For the text-containing cell, return its midpoint in (X, Y) coordinate format. 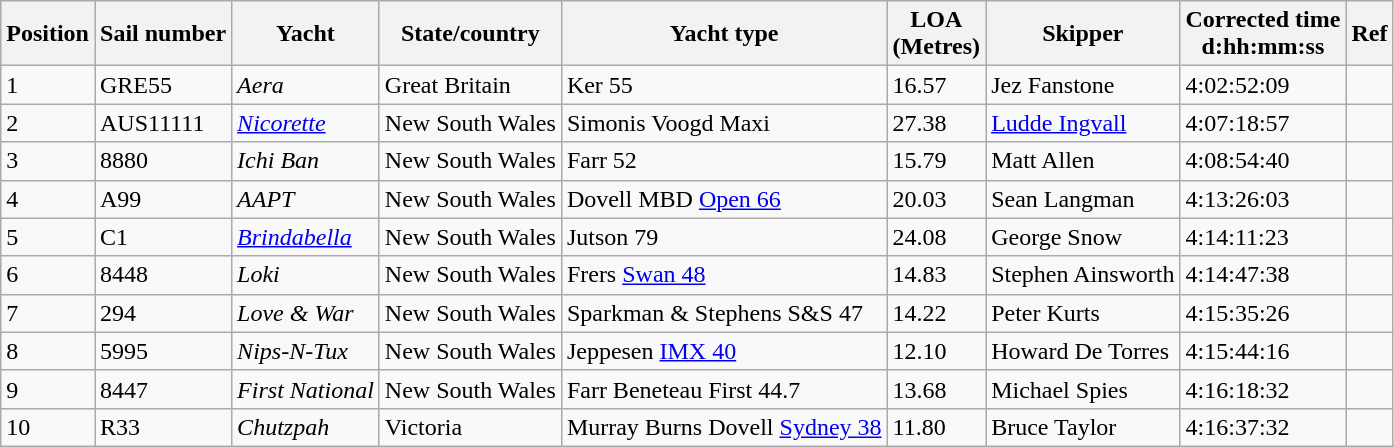
Skipper (1083, 34)
16.57 (936, 85)
11.80 (936, 427)
AUS11111 (162, 123)
Loki (306, 275)
5995 (162, 351)
GRE55 (162, 85)
Ludde Ingvall (1083, 123)
4 (48, 199)
4:14:47:38 (1263, 275)
Yacht type (724, 34)
LOA (Metres) (936, 34)
20.03 (936, 199)
Howard De Torres (1083, 351)
Simonis Voogd Maxi (724, 123)
Position (48, 34)
A99 (162, 199)
Yacht (306, 34)
8 (48, 351)
Bruce Taylor (1083, 427)
4:15:44:16 (1263, 351)
8447 (162, 389)
4:16:37:32 (1263, 427)
12.10 (936, 351)
Brindabella (306, 237)
Sparkman & Stephens S&S 47 (724, 313)
4:15:35:26 (1263, 313)
13.68 (936, 389)
294 (162, 313)
24.08 (936, 237)
First National (306, 389)
4:02:52:09 (1263, 85)
C1 (162, 237)
Great Britain (470, 85)
3 (48, 161)
4:13:26:03 (1263, 199)
Ichi Ban (306, 161)
State/country (470, 34)
Aera (306, 85)
Ref (1370, 34)
4:16:18:32 (1263, 389)
Murray Burns Dovell Sydney 38 (724, 427)
7 (48, 313)
Nips-N-Tux (306, 351)
Love & War (306, 313)
15.79 (936, 161)
4:08:54:40 (1263, 161)
27.38 (936, 123)
14.83 (936, 275)
Nicorette (306, 123)
Farr Beneteau First 44.7 (724, 389)
Michael Spies (1083, 389)
Peter Kurts (1083, 313)
Jutson 79 (724, 237)
Frers Swan 48 (724, 275)
Farr 52 (724, 161)
Stephen Ainsworth (1083, 275)
Victoria (470, 427)
10 (48, 427)
1 (48, 85)
8448 (162, 275)
Jez Fanstone (1083, 85)
Ker 55 (724, 85)
2 (48, 123)
Jeppesen IMX 40 (724, 351)
4:14:11:23 (1263, 237)
AAPT (306, 199)
Matt Allen (1083, 161)
George Snow (1083, 237)
14.22 (936, 313)
R33 (162, 427)
Sail number (162, 34)
5 (48, 237)
8880 (162, 161)
Sean Langman (1083, 199)
6 (48, 275)
4:07:18:57 (1263, 123)
Chutzpah (306, 427)
9 (48, 389)
Dovell MBD Open 66 (724, 199)
Corrected time d:hh:mm:ss (1263, 34)
